Find where the given text appears and provide that cell's center as [X, Y] coordinate. 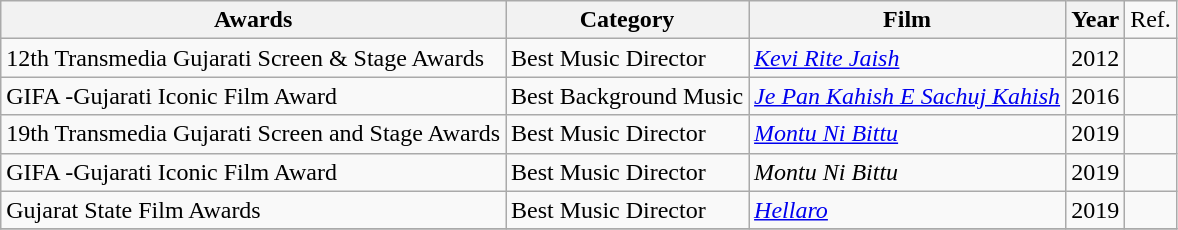
Hellaro [908, 210]
Film [908, 20]
Category [628, 20]
12th Transmedia Gujarati Screen & Stage Awards [254, 58]
Ref. [1151, 20]
2016 [1096, 96]
Year [1096, 20]
2012 [1096, 58]
Best Background Music [628, 96]
Gujarat State Film Awards [254, 210]
Awards [254, 20]
Kevi Rite Jaish [908, 58]
19th Transmedia Gujarati Screen and Stage Awards [254, 134]
Je Pan Kahish E Sachuj Kahish [908, 96]
